For the text-containing cell, return its midpoint in [x, y] coordinate format. 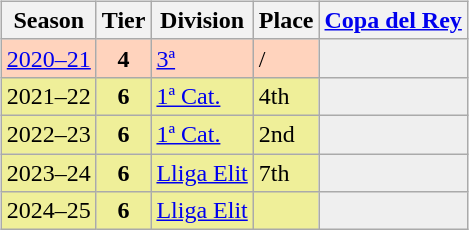
Division [202, 20]
Tier [124, 20]
Place [286, 20]
3ª [202, 58]
2020–21 [48, 58]
2022–23 [48, 134]
2nd [286, 134]
2023–24 [48, 173]
/ [286, 58]
4 [124, 58]
2021–22 [48, 96]
4th [286, 96]
Season [48, 20]
2024–25 [48, 211]
Copa del Rey [393, 20]
7th [286, 173]
